Identify which cell holds the provided text, then report its (x, y) central coordinate. 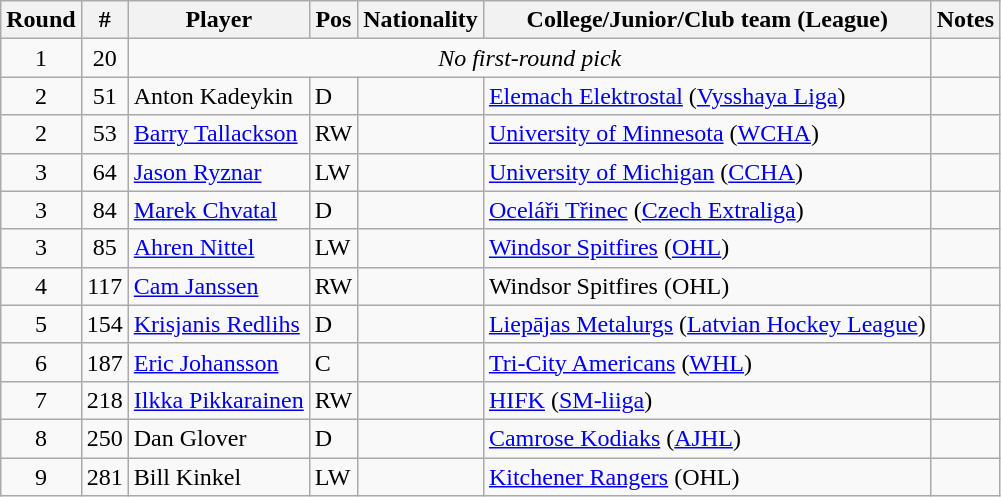
HIFK (SM-liiga) (707, 400)
Anton Kadeykin (218, 96)
84 (104, 210)
Ahren Nittel (218, 248)
281 (104, 477)
20 (104, 58)
Player (218, 20)
Kitchener Rangers (OHL) (707, 477)
6 (41, 362)
Barry Tallackson (218, 134)
51 (104, 96)
# (104, 20)
Notes (965, 20)
Cam Janssen (218, 286)
Pos (333, 20)
Eric Johansson (218, 362)
187 (104, 362)
154 (104, 324)
9 (41, 477)
Jason Ryznar (218, 172)
117 (104, 286)
Elemach Elektrostal (Vysshaya Liga) (707, 96)
218 (104, 400)
Nationality (421, 20)
250 (104, 438)
53 (104, 134)
Dan Glover (218, 438)
University of Minnesota (WCHA) (707, 134)
Round (41, 20)
University of Michigan (CCHA) (707, 172)
85 (104, 248)
C (333, 362)
Bill Kinkel (218, 477)
Camrose Kodiaks (AJHL) (707, 438)
Krisjanis Redlihs (218, 324)
College/Junior/Club team (League) (707, 20)
Marek Chvatal (218, 210)
No first-round pick (530, 58)
Oceláři Třinec (Czech Extraliga) (707, 210)
4 (41, 286)
Tri-City Americans (WHL) (707, 362)
1 (41, 58)
8 (41, 438)
Ilkka Pikkarainen (218, 400)
5 (41, 324)
64 (104, 172)
7 (41, 400)
Liepājas Metalurgs (Latvian Hockey League) (707, 324)
